Provide the (x, y) coordinate of the cell's center where the given text is located.  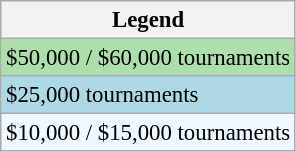
$50,000 / $60,000 tournaments (148, 58)
Legend (148, 20)
$25,000 tournaments (148, 95)
$10,000 / $15,000 tournaments (148, 133)
